Return the [x, y] coordinate for the center point of the cell that contains the specified text.  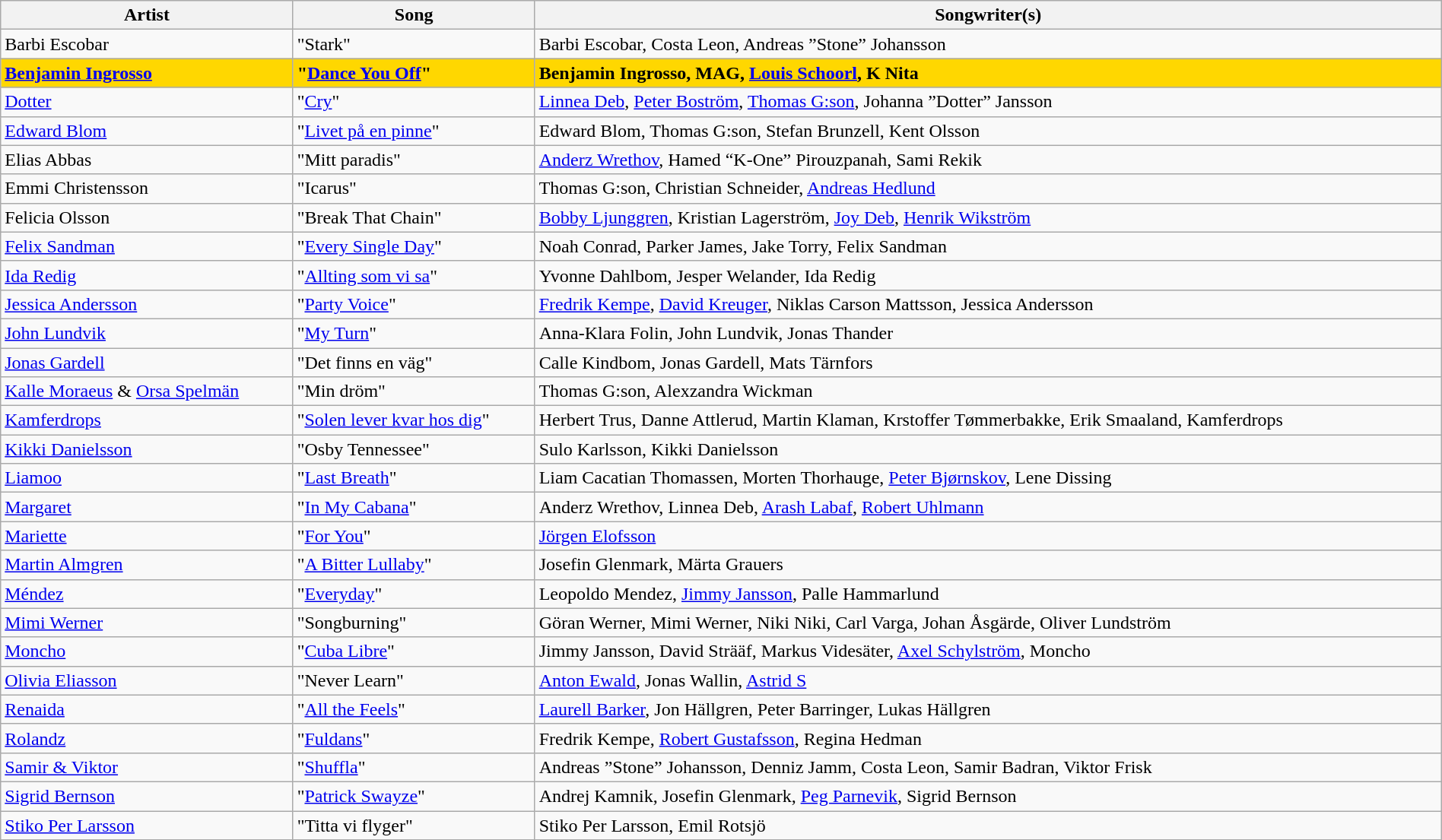
Kalle Moraeus & Orsa Spelmän [147, 391]
"Everyday" [414, 594]
"Solen lever kvar hos dig" [414, 420]
Emmi Christensson [147, 189]
Ida Redig [147, 275]
"Cry" [414, 102]
Leopoldo Mendez, Jimmy Jansson, Palle Hammarlund [988, 594]
Göran Werner, Mimi Werner, Niki Niki, Carl Varga, Johan Åsgärde, Oliver Lundström [988, 623]
Moncho [147, 651]
Benjamin Ingrosso [147, 73]
Kikki Danielsson [147, 449]
"Never Learn" [414, 680]
Fredrik Kempe, Robert Gustafsson, Regina Hedman [988, 738]
Renaida [147, 709]
Andreas ”Stone” Johansson, Denniz Jamm, Costa Leon, Samir Badran, Viktor Frisk [988, 767]
Song [414, 15]
Linnea Deb, Peter Boström, Thomas G:son, Johanna ”Dotter” Jansson [988, 102]
John Lundvik [147, 333]
Rolandz [147, 738]
Andrej Kamnik, Josefin Glenmark, Peg Parnevik, Sigrid Bernson [988, 796]
Margaret [147, 507]
"Titta vi flyger" [414, 825]
Samir & Viktor [147, 767]
Laurell Barker, Jon Hällgren, Peter Barringer, Lukas Hällgren [988, 709]
Bobby Ljunggren, Kristian Lagerström, Joy Deb, Henrik Wikström [988, 217]
"Stark" [414, 44]
Felicia Olsson [147, 217]
"Livet på en pinne" [414, 131]
Herbert Trus, Danne Attlerud, Martin Klaman, Krstoffer Tømmerbakke, Erik Smaaland, Kamferdrops [988, 420]
"Fuldans" [414, 738]
Stiko Per Larsson, Emil Rotsjö [988, 825]
Jörgen Elofsson [988, 536]
"For You" [414, 536]
"Break That Chain" [414, 217]
"Every Single Day" [414, 246]
Mariette [147, 536]
"In My Cabana" [414, 507]
Mimi Werner [147, 623]
Sigrid Bernson [147, 796]
Benjamin Ingrosso, MAG, Louis Schoorl, K Nita [988, 73]
"Cuba Libre" [414, 651]
"Osby Tennessee" [414, 449]
Fredrik Kempe, David Kreuger, Niklas Carson Mattsson, Jessica Andersson [988, 304]
"Allting som vi sa" [414, 275]
"Last Breath" [414, 478]
Anderz Wrethov, Hamed “K-One” Pirouzpanah, Sami Rekik [988, 160]
"Party Voice" [414, 304]
Felix Sandman [147, 246]
"Dance You Off" [414, 73]
"Det finns en väg" [414, 363]
Jonas Gardell [147, 363]
Liamoo [147, 478]
"Shuffla" [414, 767]
Songwriter(s) [988, 15]
Thomas G:son, Alexzandra Wickman [988, 391]
Jessica Andersson [147, 304]
Dotter [147, 102]
Liam Cacatian Thomassen, Morten Thorhauge, Peter Bjørnskov, Lene Dissing [988, 478]
Artist [147, 15]
Yvonne Dahlbom, Jesper Welander, Ida Redig [988, 275]
Thomas G:son, Christian Schneider, Andreas Hedlund [988, 189]
"My Turn" [414, 333]
Edward Blom [147, 131]
Anna-Klara Folin, John Lundvik, Jonas Thander [988, 333]
Elias Abbas [147, 160]
Martin Almgren [147, 565]
Jimmy Jansson, David Strääf, Markus Videsäter, Axel Schylström, Moncho [988, 651]
"All the Feels" [414, 709]
Kamferdrops [147, 420]
Barbi Escobar [147, 44]
Anton Ewald, Jonas Wallin, Astrid S [988, 680]
Stiko Per Larsson [147, 825]
"Min dröm" [414, 391]
Olivia Eliasson [147, 680]
"Icarus" [414, 189]
Josefin Glenmark, Märta Grauers [988, 565]
Sulo Karlsson, Kikki Danielsson [988, 449]
Noah Conrad, Parker James, Jake Torry, Felix Sandman [988, 246]
Calle Kindbom, Jonas Gardell, Mats Tärnfors [988, 363]
Anderz Wrethov, Linnea Deb, Arash Labaf, Robert Uhlmann [988, 507]
"Mitt paradis" [414, 160]
"Songburning" [414, 623]
Barbi Escobar, Costa Leon, Andreas ”Stone” Johansson [988, 44]
Méndez [147, 594]
"Patrick Swayze" [414, 796]
"A Bitter Lullaby" [414, 565]
Edward Blom, Thomas G:son, Stefan Brunzell, Kent Olsson [988, 131]
